Extract the (X, Y) coordinate from the center of the cell holding the provided text.  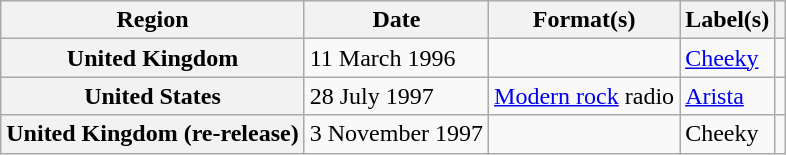
Region (152, 20)
28 July 1997 (396, 96)
United States (152, 96)
Modern rock radio (584, 96)
11 March 1996 (396, 58)
Date (396, 20)
United Kingdom (re-release) (152, 134)
Label(s) (728, 20)
United Kingdom (152, 58)
Arista (728, 96)
Format(s) (584, 20)
3 November 1997 (396, 134)
